Scan for the cell matching the given text and deliver its [x, y] coordinate at center. 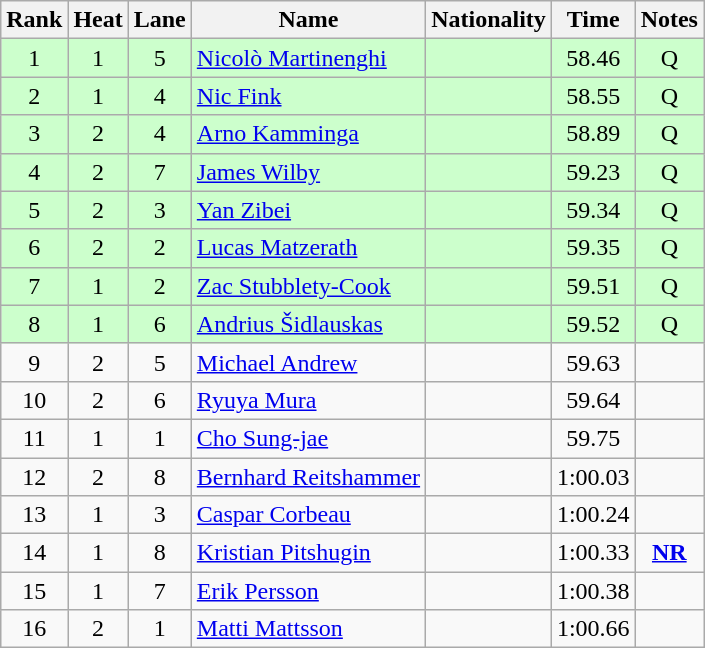
59.52 [593, 324]
59.51 [593, 286]
Lucas Matzerath [308, 248]
Yan Zibei [308, 210]
Heat [98, 20]
Kristian Pitshugin [308, 553]
59.63 [593, 362]
59.34 [593, 210]
1:00.24 [593, 515]
59.23 [593, 172]
1:00.03 [593, 477]
14 [34, 553]
Michael Andrew [308, 362]
16 [34, 629]
Erik Persson [308, 591]
Bernhard Reitshammer [308, 477]
59.64 [593, 400]
59.75 [593, 438]
James Wilby [308, 172]
NR [669, 553]
Time [593, 20]
12 [34, 477]
Lane [160, 20]
Name [308, 20]
13 [34, 515]
Nationality [489, 20]
1:00.33 [593, 553]
Andrius Šidlauskas [308, 324]
Arno Kamminga [308, 134]
Caspar Corbeau [308, 515]
Nicolò Martinenghi [308, 58]
Notes [669, 20]
Rank [34, 20]
58.46 [593, 58]
15 [34, 591]
1:00.38 [593, 591]
1:00.66 [593, 629]
59.35 [593, 248]
Nic Fink [308, 96]
10 [34, 400]
Matti Mattsson [308, 629]
9 [34, 362]
Cho Sung-jae [308, 438]
58.89 [593, 134]
Ryuya Mura [308, 400]
11 [34, 438]
Zac Stubblety-Cook [308, 286]
58.55 [593, 96]
